Search for the cell housing the specified text and yield its (x, y) center coordinate. 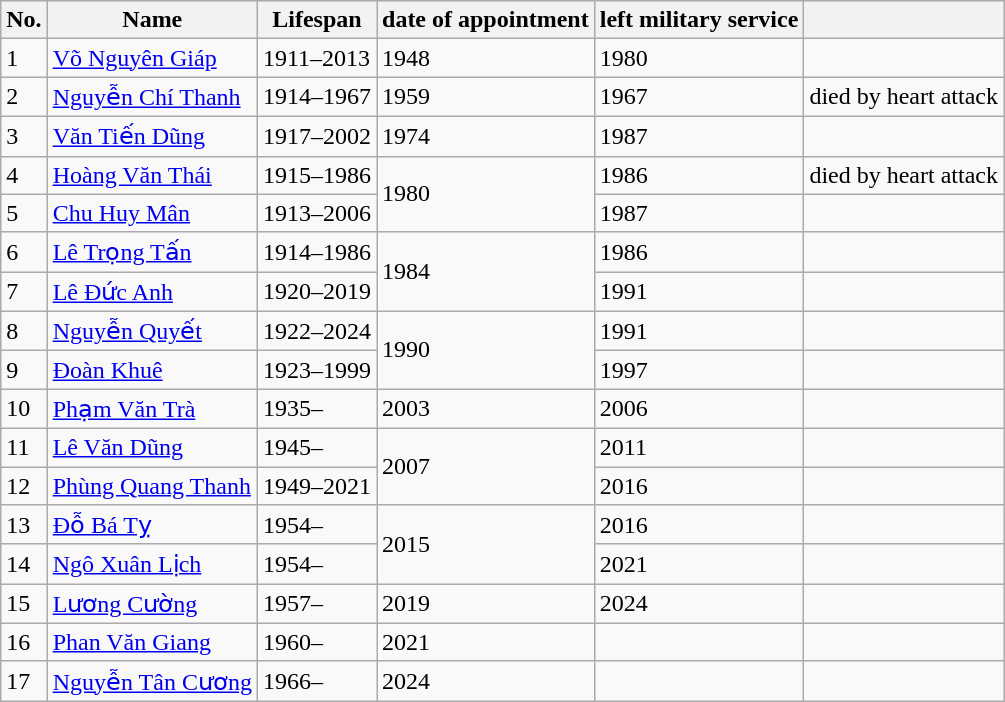
1967 (699, 97)
11 (24, 447)
1 (24, 58)
1945– (316, 447)
1960– (316, 642)
2019 (485, 604)
Phùng Quang Thanh (152, 485)
16 (24, 642)
2 (24, 97)
1920–2019 (316, 292)
Lê Văn Dũng (152, 447)
6 (24, 252)
12 (24, 485)
1922–2024 (316, 331)
date of appointment (485, 20)
1915–1986 (316, 175)
2007 (485, 466)
Văn Tiến Dũng (152, 136)
Nguyễn Tân Cương (152, 681)
Lê Trọng Tấn (152, 252)
2015 (485, 544)
Phan Văn Giang (152, 642)
Lifespan (316, 20)
1948 (485, 58)
2003 (485, 409)
1957– (316, 604)
15 (24, 604)
Hoàng Văn Thái (152, 175)
5 (24, 213)
1984 (485, 272)
2006 (699, 409)
7 (24, 292)
1935– (316, 409)
Đoàn Khuê (152, 370)
Chu Huy Mân (152, 213)
13 (24, 525)
3 (24, 136)
1974 (485, 136)
Lê Đức Anh (152, 292)
1923–1999 (316, 370)
10 (24, 409)
Phạm Văn Trà (152, 409)
1917–2002 (316, 136)
8 (24, 331)
Ngô Xuân Lịch (152, 564)
1997 (699, 370)
No. (24, 20)
14 (24, 564)
Võ Nguyên Giáp (152, 58)
17 (24, 681)
Nguyễn Quyết (152, 331)
1949–2021 (316, 485)
1966– (316, 681)
1913–2006 (316, 213)
1914–1967 (316, 97)
Đỗ Bá Tỵ (152, 525)
1959 (485, 97)
9 (24, 370)
Lương Cường (152, 604)
4 (24, 175)
Nguyễn Chí Thanh (152, 97)
1990 (485, 350)
left military service (699, 20)
1911–2013 (316, 58)
2011 (699, 447)
1914–1986 (316, 252)
Name (152, 20)
